Return the [x, y] coordinate for the center point of the cell that contains the specified text.  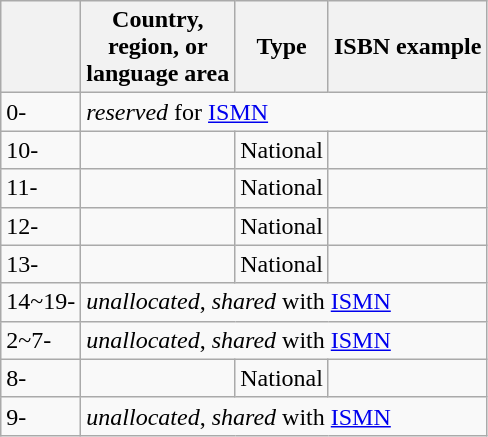
ISBN example [407, 47]
9- [41, 416]
10- [41, 150]
11- [41, 188]
13- [41, 264]
8- [41, 378]
Type [282, 47]
2~7- [41, 340]
reserved for ISMN [284, 112]
Country,region, orlanguage area [158, 47]
14~19- [41, 302]
12- [41, 226]
0- [41, 112]
